Capture the cell that displays the provided text and extract its (x, y) central coordinate. 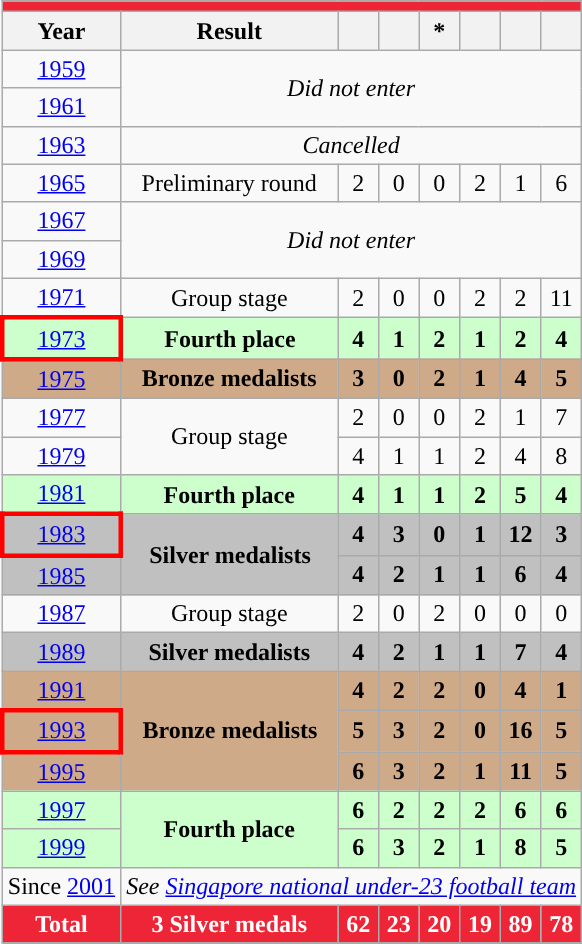
1989 (61, 652)
1967 (61, 221)
1991 (61, 691)
1983 (61, 534)
1993 (61, 730)
1963 (61, 145)
1971 (61, 298)
1997 (61, 810)
See Singapore national under-23 football team (352, 886)
3 Silver medals (230, 924)
1959 (61, 69)
Preliminary round (230, 183)
1981 (61, 495)
1987 (61, 614)
20 (440, 924)
1985 (61, 575)
Year (61, 31)
23 (398, 924)
19 (480, 924)
12 (520, 534)
1999 (61, 848)
16 (520, 730)
1969 (61, 259)
1965 (61, 183)
1975 (61, 379)
78 (562, 924)
1973 (61, 338)
Cancelled (352, 145)
1977 (61, 417)
62 (358, 924)
1961 (61, 107)
Total (61, 924)
* (440, 31)
1995 (61, 772)
89 (520, 924)
Since 2001 (61, 886)
Result (230, 31)
1979 (61, 455)
